Return [X, Y] of the center of cell containing provided text 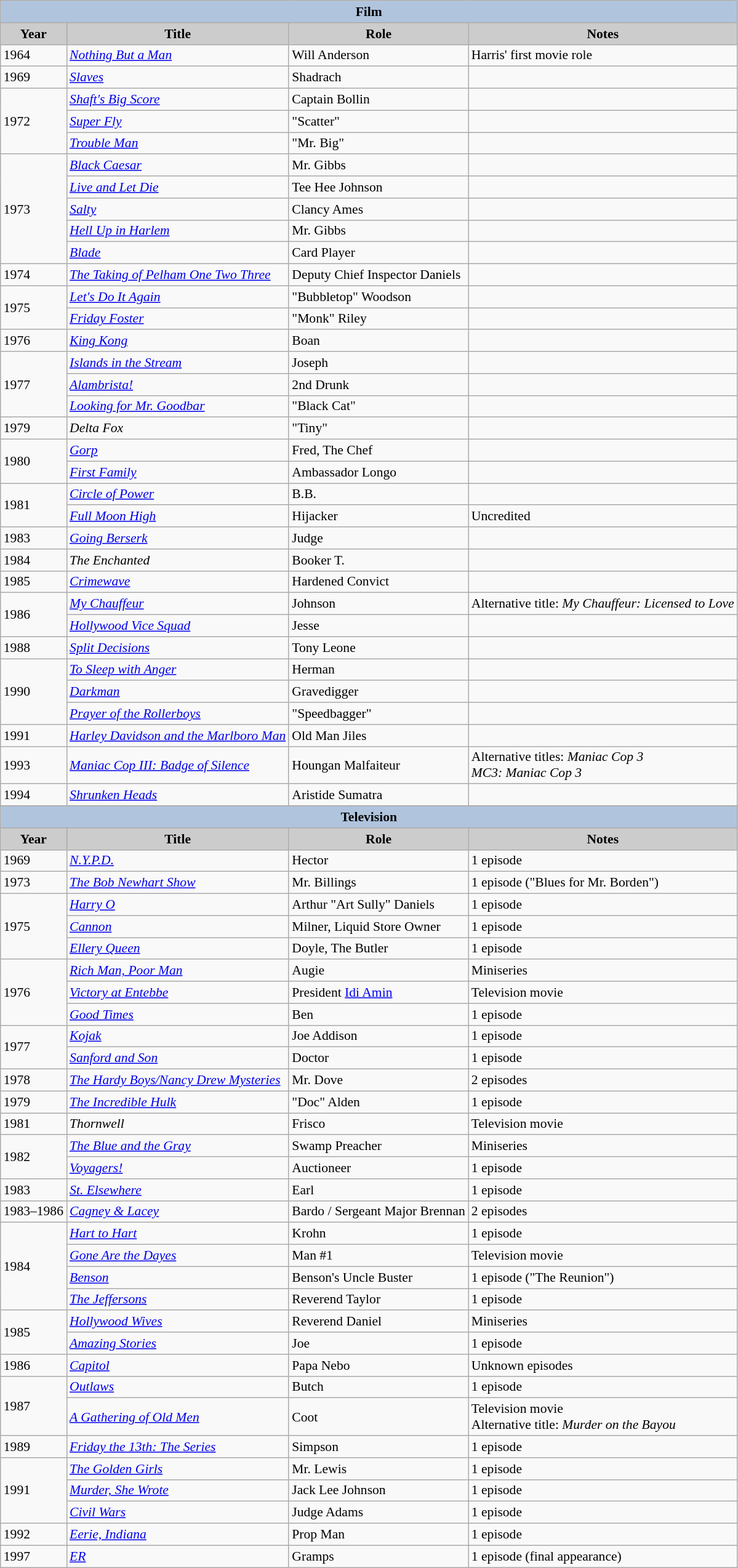
Rich Man, Poor Man [177, 971]
Hell Up in Harlem [177, 231]
To Sleep with Anger [177, 670]
"Mr. Big" [378, 143]
Delta Fox [177, 428]
Harris' first movie role [603, 55]
Gone Are the Dayes [177, 1256]
The Bob Newhart Show [177, 883]
Fred, The Chef [378, 451]
Doyle, The Butler [378, 949]
Jack Lee Johnson [378, 1490]
1 episode ("The Reunion") [603, 1277]
Alternative title: My Chauffeur: Licensed to Love [603, 604]
The Hardy Boys/Nancy Drew Mysteries [177, 1080]
Ellery Queen [177, 949]
Live and Let Die [177, 187]
Tee Hee Johnson [378, 187]
Judge Adams [378, 1513]
1988 [33, 648]
Looking for Mr. Goodbar [177, 406]
Hardened Convict [378, 582]
The Blue and the Gray [177, 1146]
1983–1986 [33, 1212]
Hollywood Wives [177, 1322]
Alternative titles: Maniac Cop 3MC3: Maniac Cop 3 [603, 765]
Card Player [378, 253]
1974 [33, 275]
1 episode ("Blues for Mr. Borden") [603, 883]
1987 [33, 1406]
Mr. Lewis [378, 1469]
Simpson [378, 1447]
Blade [177, 253]
1964 [33, 55]
Kojak [177, 1036]
"Monk" Riley [378, 319]
Cannon [177, 927]
Will Anderson [378, 55]
Going Berserk [177, 538]
Earl [378, 1190]
The Golden Girls [177, 1469]
1994 [33, 795]
Gorp [177, 451]
Nothing But a Man [177, 55]
Joseph [378, 363]
Harry O [177, 905]
Hector [378, 861]
1980 [33, 462]
Augie [378, 971]
2nd Drunk [378, 385]
Herman [378, 670]
Doctor [378, 1058]
Deputy Chief Inspector Daniels [378, 275]
Alambrista! [177, 385]
Murder, She Wrote [177, 1490]
1990 [33, 692]
Uncredited [603, 517]
Black Caesar [177, 166]
Clancy Ames [378, 209]
Television movieAlternative title: Murder on the Bayou [603, 1417]
Man #1 [378, 1256]
Unknown episodes [603, 1365]
1 episode (final appearance) [603, 1556]
1978 [33, 1080]
Full Moon High [177, 517]
1982 [33, 1157]
Joe [378, 1343]
Captain Bollin [378, 100]
Darkman [177, 692]
Hijacker [378, 517]
Hollywood Vice Squad [177, 626]
Gramps [378, 1556]
Victory at Entebbe [177, 992]
Prayer of the Rollerboys [177, 714]
Auctioneer [378, 1168]
"Doc" Alden [378, 1102]
Old Man Jiles [378, 736]
1993 [33, 765]
Bardo / Sergeant Major Brennan [378, 1212]
King Kong [177, 341]
Tony Leone [378, 648]
The Incredible Hulk [177, 1102]
My Chauffeur [177, 604]
1989 [33, 1447]
Sanford and Son [177, 1058]
The Taking of Pelham One Two Three [177, 275]
"Tiny" [378, 428]
Milner, Liquid Store Owner [378, 927]
Circle of Power [177, 494]
1997 [33, 1556]
St. Elsewhere [177, 1190]
Papa Nebo [378, 1365]
Crimewave [177, 582]
N.Y.P.D. [177, 861]
Shrunken Heads [177, 795]
Eerie, Indiana [177, 1535]
Voyagers! [177, 1168]
"Scatter" [378, 121]
Prop Man [378, 1535]
Mr. Dove [378, 1080]
Salty [177, 209]
Arthur "Art Sully" Daniels [378, 905]
Benson's Uncle Buster [378, 1277]
Aristide Sumatra [378, 795]
1972 [33, 122]
Friday Foster [177, 319]
Boan [378, 341]
Booker T. [378, 560]
Houngan Malfaiteur [378, 765]
Swamp Preacher [378, 1146]
The Enchanted [177, 560]
Television [369, 817]
Capitol [177, 1365]
Harley Davidson and the Marlboro Man [177, 736]
"Speedbagger" [378, 714]
Butch [378, 1387]
Frisco [378, 1124]
Thornwell [177, 1124]
Shadrach [378, 78]
Mr. Billings [378, 883]
Trouble Man [177, 143]
B.B. [378, 494]
"Black Cat" [378, 406]
Amazing Stories [177, 1343]
Joe Addison [378, 1036]
Shaft's Big Score [177, 100]
Maniac Cop III: Badge of Silence [177, 765]
Krohn [378, 1234]
"Bubbletop" Woodson [378, 297]
Civil Wars [177, 1513]
Reverend Taylor [378, 1300]
Ben [378, 1015]
1992 [33, 1535]
Ambassador Longo [378, 472]
Reverend Daniel [378, 1322]
Film [369, 12]
Let's Do It Again [177, 297]
A Gathering of Old Men [177, 1417]
Gravedigger [378, 692]
President Idi Amin [378, 992]
Jesse [378, 626]
Super Fly [177, 121]
Benson [177, 1277]
Split Decisions [177, 648]
First Family [177, 472]
Judge [378, 538]
The Jeffersons [177, 1300]
Slaves [177, 78]
ER [177, 1556]
Islands in the Stream [177, 363]
Hart to Hart [177, 1234]
Johnson [378, 604]
Outlaws [177, 1387]
Good Times [177, 1015]
Cagney & Lacey [177, 1212]
Coot [378, 1417]
Friday the 13th: The Series [177, 1447]
